Search for the cell housing the specified text and yield its [X, Y] center coordinate. 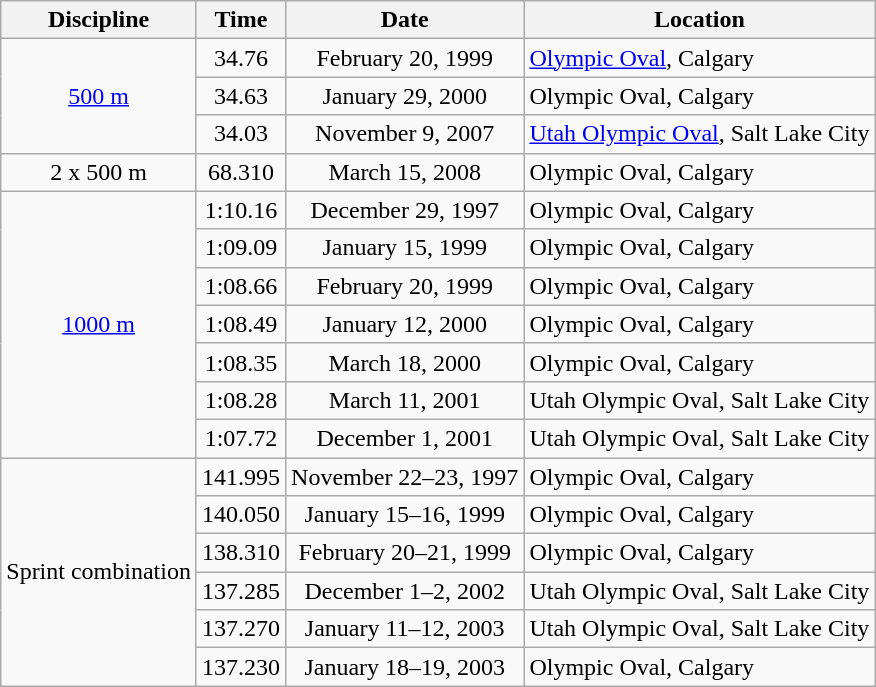
February 20–21, 1999 [405, 553]
1000 m [99, 324]
Date [405, 20]
137.230 [240, 667]
November 9, 2007 [405, 134]
1:08.35 [240, 362]
1:10.16 [240, 210]
1:08.28 [240, 400]
Sprint combination [99, 572]
1:09.09 [240, 248]
January 15, 1999 [405, 248]
1:07.72 [240, 438]
March 15, 2008 [405, 172]
34.63 [240, 96]
137.285 [240, 591]
March 18, 2000 [405, 362]
Location [700, 20]
January 29, 2000 [405, 96]
138.310 [240, 553]
January 12, 2000 [405, 324]
2 x 500 m [99, 172]
1:08.49 [240, 324]
January 11–12, 2003 [405, 629]
1:08.66 [240, 286]
January 18–19, 2003 [405, 667]
Discipline [99, 20]
November 22–23, 1997 [405, 477]
December 1, 2001 [405, 438]
January 15–16, 1999 [405, 515]
68.310 [240, 172]
March 11, 2001 [405, 400]
141.995 [240, 477]
137.270 [240, 629]
Time [240, 20]
34.76 [240, 58]
December 29, 1997 [405, 210]
34.03 [240, 134]
December 1–2, 2002 [405, 591]
140.050 [240, 515]
500 m [99, 96]
